From the cell containing the given text, extract its center point as (x, y) coordinate. 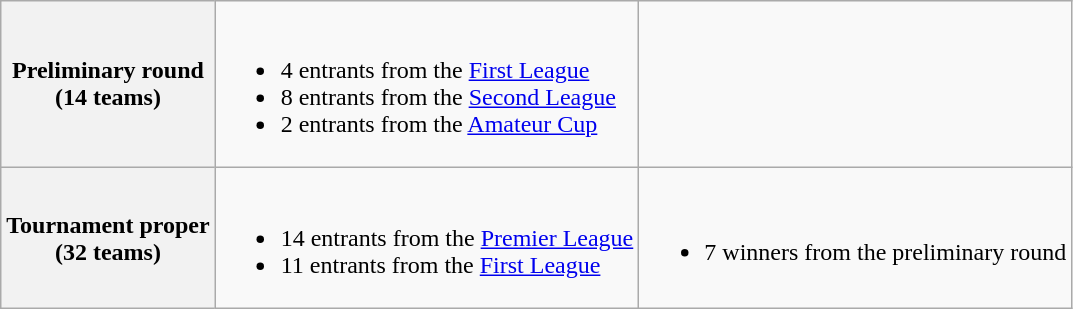
Tournament proper (32 teams) (108, 238)
7 winners from the preliminary round (856, 238)
Preliminary round (14 teams) (108, 84)
14 entrants from the Premier League11 entrants from the First League (427, 238)
4 entrants from the First League8 entrants from the Second League2 entrants from the Amateur Cup (427, 84)
